Capture the cell that displays the provided text and extract its (x, y) central coordinate. 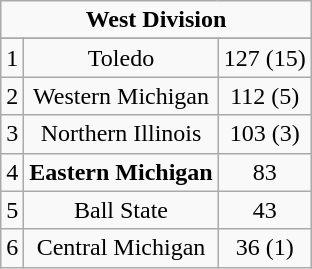
2 (12, 96)
6 (12, 248)
112 (5) (264, 96)
West Division (156, 20)
83 (264, 172)
Eastern Michigan (121, 172)
Western Michigan (121, 96)
1 (12, 58)
Toledo (121, 58)
Northern Illinois (121, 134)
Ball State (121, 210)
3 (12, 134)
4 (12, 172)
43 (264, 210)
103 (3) (264, 134)
5 (12, 210)
Central Michigan (121, 248)
127 (15) (264, 58)
36 (1) (264, 248)
